Determine the [X, Y] coordinate at the center of the cell enclosing the given text.  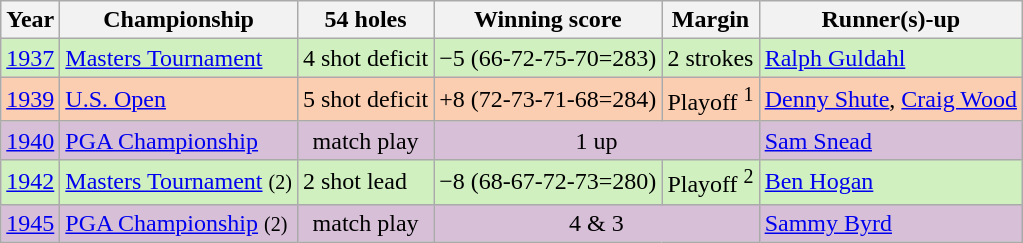
Winning score [548, 20]
Runner(s)-up [890, 20]
−8 (68-67-72-73=280) [548, 182]
1942 [30, 182]
4 shot deficit [365, 58]
Denny Shute, Craig Wood [890, 100]
5 shot deficit [365, 100]
Sammy Byrd [890, 223]
1937 [30, 58]
Year [30, 20]
Ben Hogan [890, 182]
2 shot lead [365, 182]
Sam Snead [890, 140]
Masters Tournament (2) [179, 182]
54 holes [365, 20]
Masters Tournament [179, 58]
+8 (72-73-71-68=284) [548, 100]
1940 [30, 140]
PGA Championship [179, 140]
Margin [710, 20]
Ralph Guldahl [890, 58]
1945 [30, 223]
U.S. Open [179, 100]
PGA Championship (2) [179, 223]
4 & 3 [596, 223]
Playoff 1 [710, 100]
1 up [596, 140]
Playoff 2 [710, 182]
1939 [30, 100]
−5 (66-72-75-70=283) [548, 58]
2 strokes [710, 58]
Championship [179, 20]
